Locate the cell with the specified text and output its [X, Y] center coordinate. 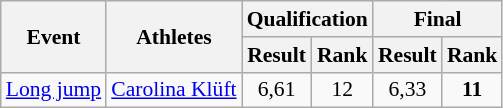
Final [438, 19]
11 [472, 90]
6,33 [408, 90]
12 [342, 90]
Qualification [308, 19]
Event [54, 36]
Athletes [174, 36]
Long jump [54, 90]
6,61 [277, 90]
Carolina Klüft [174, 90]
